For the text-containing cell, return its midpoint in [x, y] coordinate format. 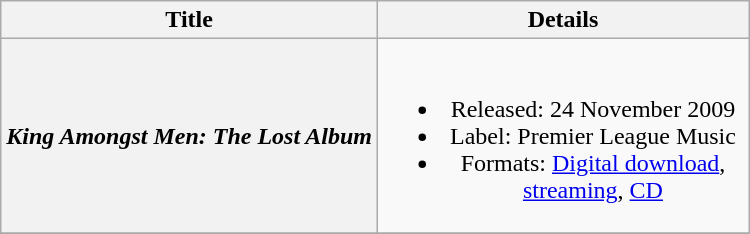
Title [190, 20]
Released: 24 November 2009Label: Premier League MusicFormats: Digital download, streaming, CD [562, 136]
King Amongst Men: The Lost Album [190, 136]
Details [562, 20]
